Return the (X, Y) coordinate for the center point of the cell that contains the specified text.  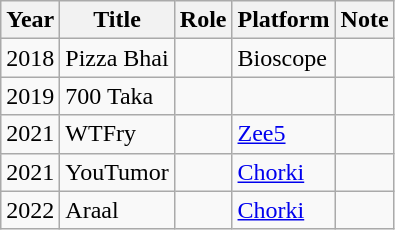
2018 (30, 58)
Year (30, 20)
2019 (30, 96)
Araal (117, 210)
WTFry (117, 134)
Note (364, 20)
2022 (30, 210)
700 Taka (117, 96)
Platform (284, 20)
Bioscope (284, 58)
Pizza Bhai (117, 58)
Title (117, 20)
YouTumor (117, 172)
Zee5 (284, 134)
Role (203, 20)
